Detect which cell encompasses the target text, then output its (X, Y) center coordinate. 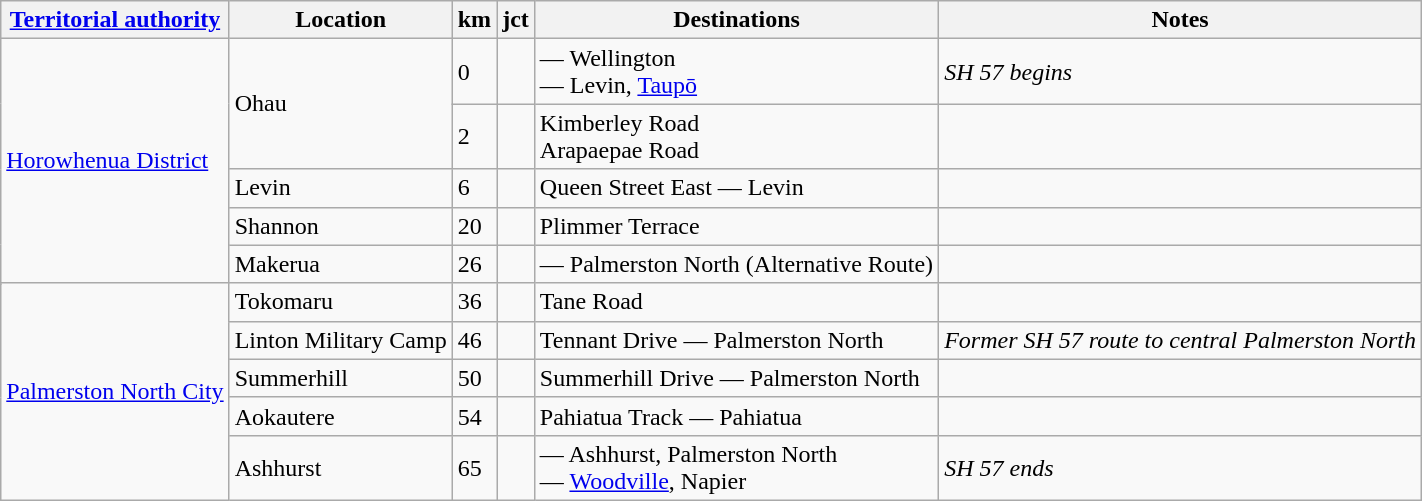
Aokautere (340, 416)
jct (516, 20)
SH 57 begins (1180, 72)
2 (474, 136)
Plimmer Terrace (736, 226)
— Wellington — Levin, Taupō (736, 72)
Summerhill Drive — Palmerston North (736, 378)
Pahiatua Track — Pahiatua (736, 416)
SH 57 ends (1180, 468)
Ohau (340, 104)
— Palmerston North (Alternative Route) (736, 264)
0 (474, 72)
Notes (1180, 20)
Shannon (340, 226)
Horowhenua District (115, 161)
km (474, 20)
Tokomaru (340, 302)
Ashhurst (340, 468)
Territorial authority (115, 20)
Destinations (736, 20)
Queen Street East — Levin (736, 188)
Palmerston North City (115, 392)
Levin (340, 188)
— Ashhurst, Palmerston North — Woodville, Napier (736, 468)
20 (474, 226)
36 (474, 302)
6 (474, 188)
50 (474, 378)
Kimberley Road Arapaepae Road (736, 136)
Tane Road (736, 302)
Location (340, 20)
Former SH 57 route to central Palmerston North (1180, 340)
Tennant Drive — Palmerston North (736, 340)
26 (474, 264)
Makerua (340, 264)
54 (474, 416)
Linton Military Camp (340, 340)
46 (474, 340)
Summerhill (340, 378)
65 (474, 468)
